Scan for the cell matching the given text and deliver its [X, Y] coordinate at center. 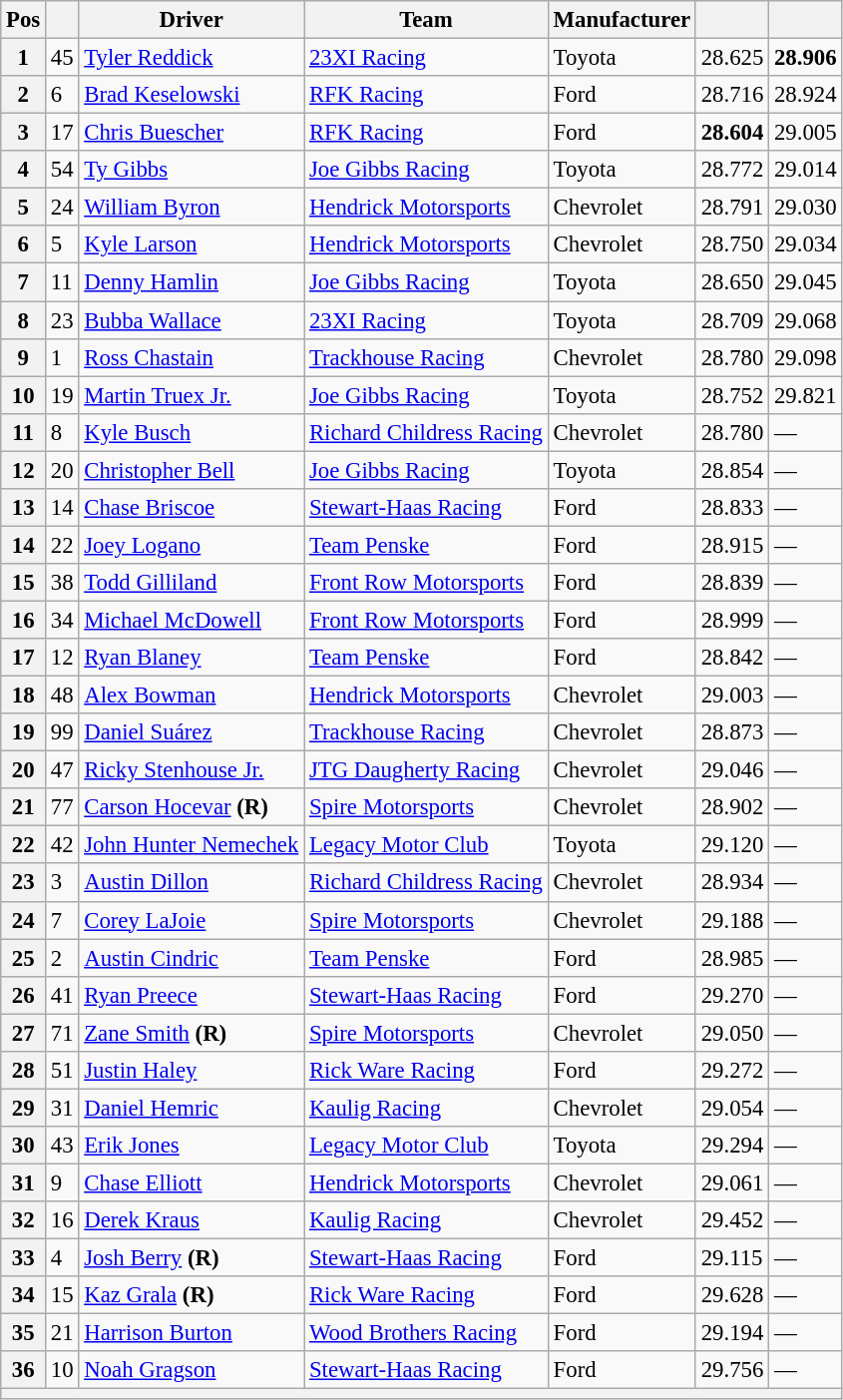
48 [62, 696]
18 [24, 696]
28.934 [732, 883]
28.924 [806, 95]
43 [62, 1146]
Daniel Suárez [192, 732]
28.915 [732, 545]
Denny Hamlin [192, 282]
Daniel Hemric [192, 1108]
51 [62, 1071]
29.452 [732, 1220]
29.030 [806, 208]
Chase Elliott [192, 1182]
29.756 [732, 1370]
29.115 [732, 1258]
71 [62, 1033]
47 [62, 770]
28.906 [806, 58]
John Hunter Nemechek [192, 845]
29.272 [732, 1071]
27 [24, 1033]
28.752 [732, 395]
Corey LaJoie [192, 920]
28.842 [732, 658]
28.604 [732, 133]
Martin Truex Jr. [192, 395]
99 [62, 732]
Kaz Grala (R) [192, 1295]
Justin Haley [192, 1071]
28.625 [732, 58]
Ryan Blaney [192, 658]
Zane Smith (R) [192, 1033]
29.821 [806, 395]
28.999 [732, 620]
Tyler Reddick [192, 58]
29.003 [732, 696]
29 [24, 1108]
Erik Jones [192, 1146]
Chase Briscoe [192, 508]
Ty Gibbs [192, 170]
29.054 [732, 1108]
Ryan Preece [192, 995]
28.791 [732, 208]
28.833 [732, 508]
28.985 [732, 958]
29.068 [806, 320]
Brad Keselowski [192, 95]
Alex Bowman [192, 696]
Pos [24, 20]
Bubba Wallace [192, 320]
28.854 [732, 470]
29.294 [732, 1146]
29.120 [732, 845]
29.046 [732, 770]
77 [62, 807]
Derek Kraus [192, 1220]
45 [62, 58]
Team [427, 20]
28.750 [732, 244]
29.270 [732, 995]
29.188 [732, 920]
Noah Gragson [192, 1370]
38 [62, 583]
Kyle Larson [192, 244]
Kyle Busch [192, 432]
28.716 [732, 95]
Christopher Bell [192, 470]
29.628 [732, 1295]
JTG Daugherty Racing [427, 770]
William Byron [192, 208]
Joey Logano [192, 545]
25 [24, 958]
Austin Dillon [192, 883]
29.005 [806, 133]
Driver [192, 20]
Michael McDowell [192, 620]
33 [24, 1258]
28.709 [732, 320]
29.034 [806, 244]
28.902 [732, 807]
28.650 [732, 282]
28 [24, 1071]
Ricky Stenhouse Jr. [192, 770]
32 [24, 1220]
Josh Berry (R) [192, 1258]
26 [24, 995]
36 [24, 1370]
13 [24, 508]
Manufacturer [622, 20]
30 [24, 1146]
29.050 [732, 1033]
Wood Brothers Racing [427, 1333]
Austin Cindric [192, 958]
35 [24, 1333]
28.839 [732, 583]
Ross Chastain [192, 357]
28.873 [732, 732]
29.194 [732, 1333]
54 [62, 170]
Todd Gilliland [192, 583]
29.061 [732, 1182]
29.045 [806, 282]
Chris Buescher [192, 133]
Harrison Burton [192, 1333]
28.772 [732, 170]
Carson Hocevar (R) [192, 807]
41 [62, 995]
29.098 [806, 357]
29.014 [806, 170]
42 [62, 845]
